Determine the (X, Y) coordinate at the center of the cell enclosing the given text.  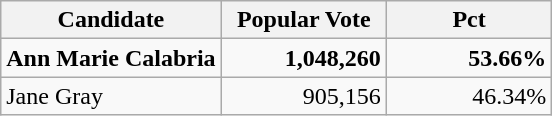
905,156 (304, 96)
Candidate (111, 20)
1,048,260 (304, 58)
46.34% (468, 96)
Pct (468, 20)
Ann Marie Calabria (111, 58)
53.66% (468, 58)
Jane Gray (111, 96)
Popular Vote (304, 20)
